Identify which cell holds the provided text, then report its (X, Y) central coordinate. 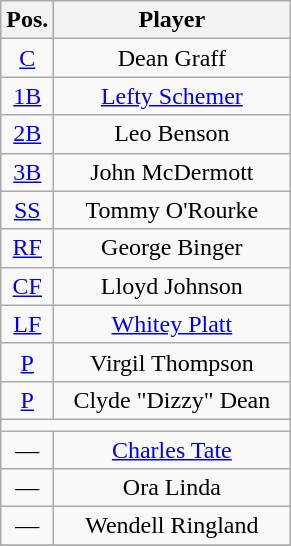
3B (28, 172)
SS (28, 210)
C (28, 58)
Charles Tate (172, 449)
Whitey Platt (172, 324)
George Binger (172, 248)
Lloyd Johnson (172, 286)
Tommy O'Rourke (172, 210)
Wendell Ringland (172, 526)
Pos. (28, 20)
Leo Benson (172, 134)
Ora Linda (172, 488)
Clyde "Dizzy" Dean (172, 400)
Player (172, 20)
Dean Graff (172, 58)
2B (28, 134)
Virgil Thompson (172, 362)
LF (28, 324)
1B (28, 96)
John McDermott (172, 172)
RF (28, 248)
CF (28, 286)
Lefty Schemer (172, 96)
